Output the [X, Y] coordinate of the center of the cell containing the given text.  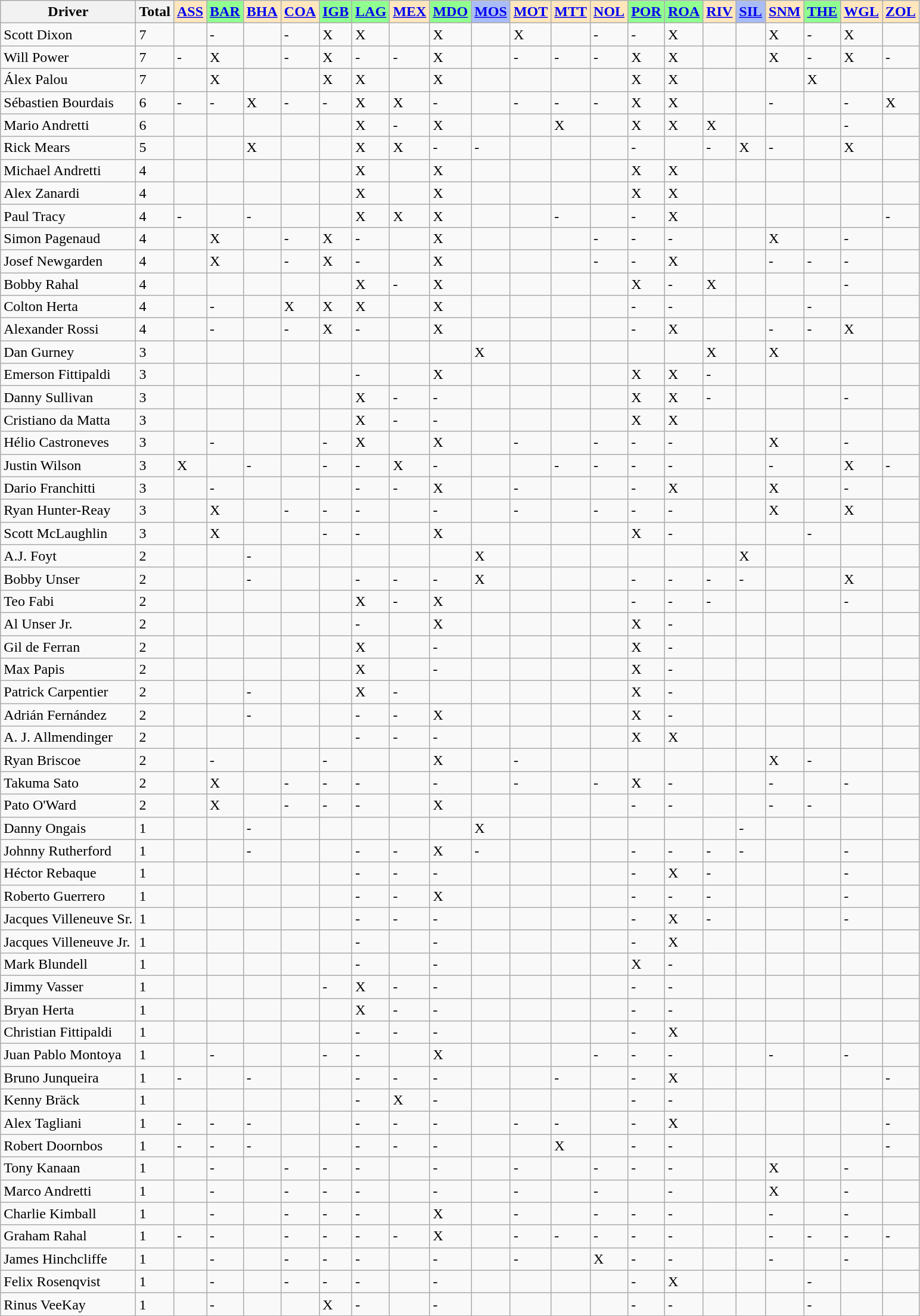
Jacques Villeneuve Sr. [68, 919]
Bruno Junqueira [68, 1078]
Justin Wilson [68, 465]
THE [822, 12]
MTT [571, 12]
Colton Herta [68, 307]
POR [647, 12]
Rick Mears [68, 148]
SNM [785, 12]
Mark Blundell [68, 964]
MDO [450, 12]
Héctor Rebaque [68, 873]
Charlie Kimball [68, 1214]
Alex Zanardi [68, 193]
Juan Pablo Montoya [68, 1055]
Scott McLaughlin [68, 533]
Kenny Bräck [68, 1100]
Paul Tracy [68, 216]
Danny Ongais [68, 828]
Emerson Fittipaldi [68, 375]
Tony Kanaan [68, 1168]
SIL [751, 12]
Alexander Rossi [68, 329]
Max Papis [68, 670]
Jimmy Vasser [68, 987]
Dan Gurney [68, 352]
Christian Fittipaldi [68, 1032]
LAG [371, 12]
Driver [68, 12]
Ryan Hunter-Reay [68, 511]
Rinus VeeKay [68, 1304]
Ryan Briscoe [68, 760]
Takuma Sato [68, 783]
5 [155, 148]
Patrick Carpentier [68, 692]
Josef Newgarden [68, 261]
Total [155, 12]
Dario Franchitti [68, 488]
NOL [609, 12]
BAR [225, 12]
Sébastien Bourdais [68, 102]
Teo Fabi [68, 601]
Bryan Herta [68, 1010]
Álex Palou [68, 80]
Will Power [68, 57]
ZOL [900, 12]
A.J. Foyt [68, 556]
MOS [491, 12]
Bobby Unser [68, 578]
COA [300, 12]
Al Unser Jr. [68, 624]
Simon Pagenaud [68, 238]
Scott Dixon [68, 35]
Marco Andretti [68, 1191]
Robert Doornbos [68, 1146]
ROA [683, 12]
Hélio Castroneves [68, 443]
WGL [862, 12]
MEX [410, 12]
MOT [530, 12]
Bobby Rahal [68, 284]
Roberto Guerrero [68, 896]
Gil de Ferran [68, 646]
ASS [189, 12]
Felix Rosenqvist [68, 1281]
Johnny Rutherford [68, 851]
Jacques Villeneuve Jr. [68, 941]
Cristiano da Matta [68, 420]
RIV [720, 12]
Danny Sullivan [68, 397]
Graham Rahal [68, 1236]
A. J. Allmendinger [68, 738]
Michael Andretti [68, 170]
Adrián Fernández [68, 715]
Pato O'Ward [68, 805]
BHA [262, 12]
Alex Tagliani [68, 1123]
Mario Andretti [68, 125]
James Hinchcliffe [68, 1259]
IGB [336, 12]
